Capture the cell that displays the provided text and extract its (x, y) central coordinate. 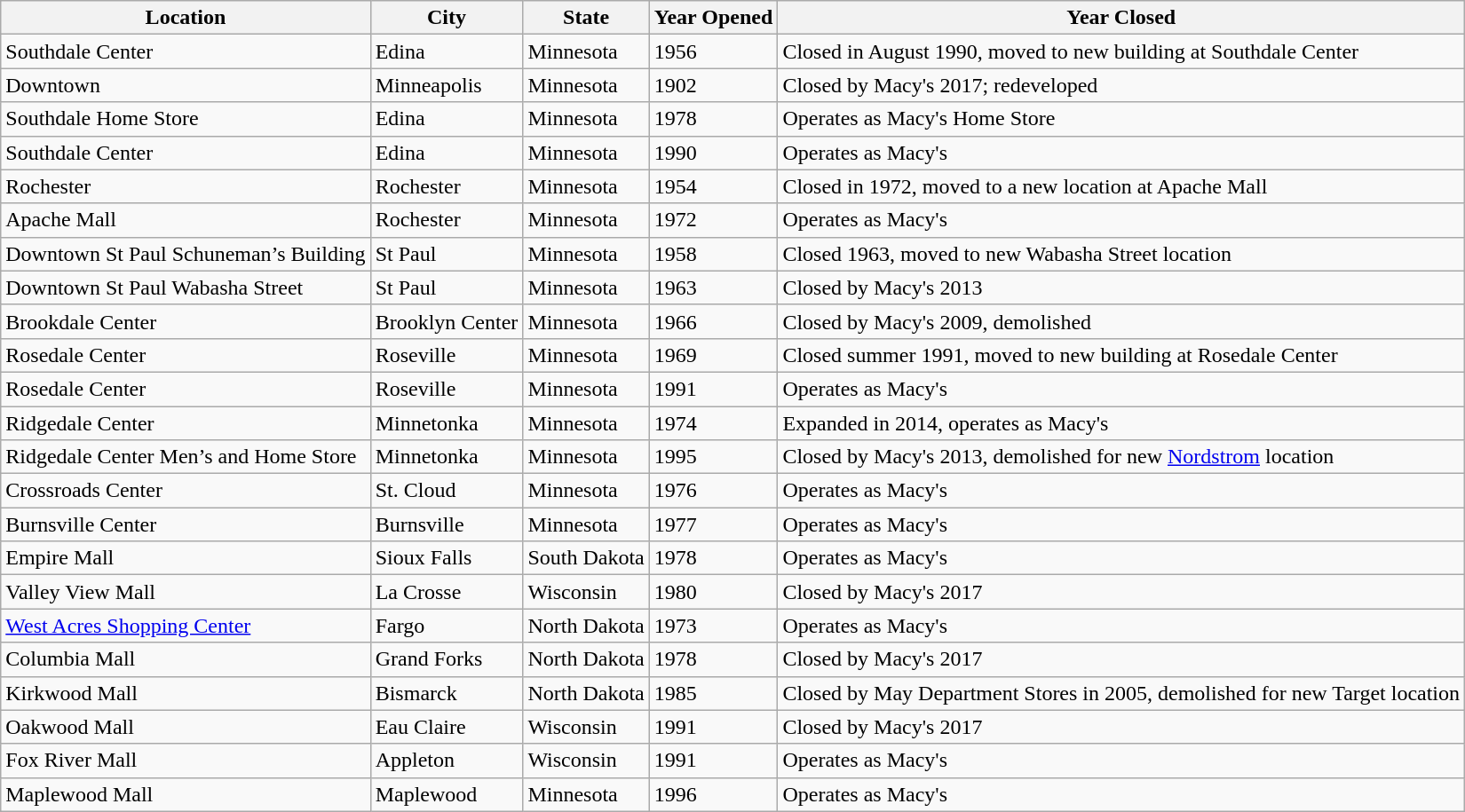
Year Opened (714, 18)
1969 (714, 355)
Brookdale Center (186, 321)
1985 (714, 693)
1976 (714, 491)
St. Cloud (447, 491)
1980 (714, 592)
Oakwood Mall (186, 727)
Expanded in 2014, operates as Macy's (1121, 423)
Closed by Macy's 2017; redeveloped (1121, 85)
City (447, 18)
Fargo (447, 626)
Ridgedale Center (186, 423)
1956 (714, 51)
Crossroads Center (186, 491)
Fox River Mall (186, 761)
West Acres Shopping Center (186, 626)
Downtown St Paul Schuneman’s Building (186, 254)
Ridgedale Center Men’s and Home Store (186, 457)
Valley View Mall (186, 592)
Southdale Home Store (186, 119)
Sioux Falls (447, 558)
1974 (714, 423)
1977 (714, 524)
1966 (714, 321)
1902 (714, 85)
South Dakota (586, 558)
Apache Mall (186, 220)
Closed 1963, moved to new Wabasha Street location (1121, 254)
Closed summer 1991, moved to new building at Rosedale Center (1121, 355)
Appleton (447, 761)
1996 (714, 794)
Columbia Mall (186, 659)
Closed by Macy's 2013, demolished for new Nordstrom location (1121, 457)
Closed in August 1990, moved to new building at Southdale Center (1121, 51)
Closed by May Department Stores in 2005, demolished for new Target location (1121, 693)
Bismarck (447, 693)
Operates as Macy's Home Store (1121, 119)
Minneapolis (447, 85)
1958 (714, 254)
1990 (714, 153)
1954 (714, 186)
Kirkwood Mall (186, 693)
Empire Mall (186, 558)
Maplewood Mall (186, 794)
State (586, 18)
Closed by Macy's 2009, demolished (1121, 321)
Closed in 1972, moved to a new location at Apache Mall (1121, 186)
Grand Forks (447, 659)
Closed by Macy's 2013 (1121, 288)
1973 (714, 626)
Downtown (186, 85)
Location (186, 18)
1995 (714, 457)
Burnsville Center (186, 524)
1963 (714, 288)
Downtown St Paul Wabasha Street (186, 288)
1972 (714, 220)
Brooklyn Center (447, 321)
Burnsville (447, 524)
Year Closed (1121, 18)
La Crosse (447, 592)
Maplewood (447, 794)
Eau Claire (447, 727)
